Pinpoint the cell where the given text exists, returning its (x, y) midpoint coordinate. 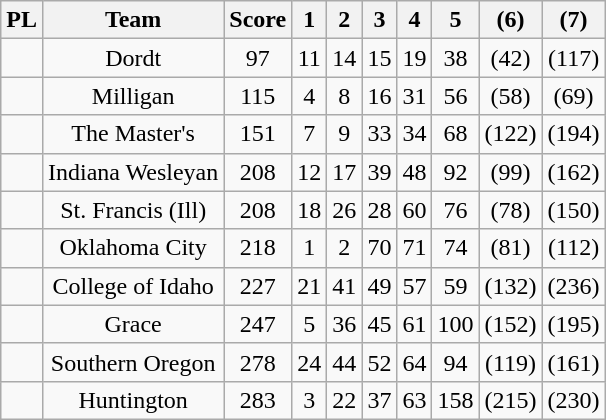
68 (456, 134)
39 (380, 172)
36 (344, 324)
151 (258, 134)
College of Idaho (132, 286)
49 (380, 286)
(122) (510, 134)
Milligan (132, 96)
18 (310, 210)
Grace (132, 324)
33 (380, 134)
(112) (574, 248)
(236) (574, 286)
57 (414, 286)
48 (414, 172)
22 (344, 400)
100 (456, 324)
(117) (574, 58)
26 (344, 210)
(152) (510, 324)
(215) (510, 400)
(78) (510, 210)
56 (456, 96)
76 (456, 210)
PL (22, 20)
(99) (510, 172)
34 (414, 134)
(69) (574, 96)
45 (380, 324)
(58) (510, 96)
44 (344, 362)
19 (414, 58)
(194) (574, 134)
17 (344, 172)
74 (456, 248)
Huntington (132, 400)
24 (310, 362)
St. Francis (Ill) (132, 210)
(7) (574, 20)
64 (414, 362)
Oklahoma City (132, 248)
70 (380, 248)
8 (344, 96)
37 (380, 400)
41 (344, 286)
60 (414, 210)
(132) (510, 286)
(161) (574, 362)
11 (310, 58)
7 (310, 134)
247 (258, 324)
283 (258, 400)
16 (380, 96)
Southern Oregon (132, 362)
92 (456, 172)
28 (380, 210)
158 (456, 400)
21 (310, 286)
15 (380, 58)
14 (344, 58)
Indiana Wesleyan (132, 172)
(230) (574, 400)
278 (258, 362)
9 (344, 134)
94 (456, 362)
61 (414, 324)
Score (258, 20)
(162) (574, 172)
The Master's (132, 134)
(150) (574, 210)
12 (310, 172)
(81) (510, 248)
115 (258, 96)
52 (380, 362)
218 (258, 248)
97 (258, 58)
Dordt (132, 58)
59 (456, 286)
(195) (574, 324)
(119) (510, 362)
(6) (510, 20)
63 (414, 400)
Team (132, 20)
227 (258, 286)
71 (414, 248)
38 (456, 58)
(42) (510, 58)
31 (414, 96)
